Return the [x, y] coordinate for the center point of the cell that contains the specified text.  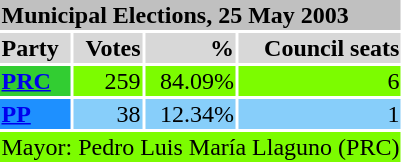
Mayor: Pedro Luis María Llaguno (PRC) [200, 147]
PP [36, 114]
Council seats [319, 48]
84.09% [190, 81]
Municipal Elections, 25 May 2003 [200, 15]
Votes [108, 48]
12.34% [190, 114]
% [190, 48]
Party [36, 48]
259 [108, 81]
PRC [36, 81]
1 [319, 114]
38 [108, 114]
6 [319, 81]
